Return (x, y) of the center of cell containing provided text 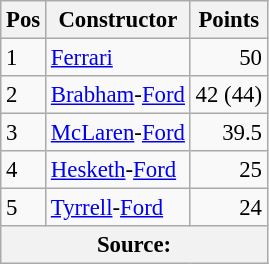
Pos (24, 20)
42 (44) (228, 95)
2 (24, 95)
Brabham-Ford (118, 95)
Source: (134, 245)
4 (24, 170)
5 (24, 208)
McLaren-Ford (118, 133)
3 (24, 133)
Hesketh-Ford (118, 170)
1 (24, 58)
39.5 (228, 133)
50 (228, 58)
24 (228, 208)
Tyrrell-Ford (118, 208)
Constructor (118, 20)
Points (228, 20)
Ferrari (118, 58)
25 (228, 170)
